Detect which cell encompasses the target text, then output its [X, Y] center coordinate. 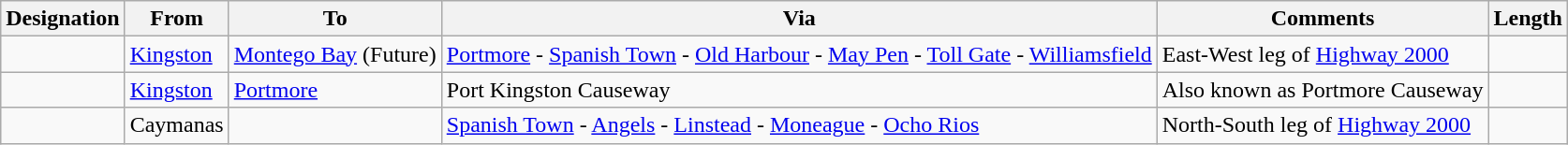
East-West leg of Highway 2000 [1323, 54]
From [176, 19]
Port Kingston Causeway [799, 90]
Spanish Town - Angels - Linstead - Moneague - Ocho Rios [799, 125]
Portmore [335, 90]
To [335, 19]
Comments [1323, 19]
Caymanas [176, 125]
Via [799, 19]
North-South leg of Highway 2000 [1323, 125]
Designation [63, 19]
Length [1528, 19]
Portmore - Spanish Town - Old Harbour - May Pen - Toll Gate - Williamsfield [799, 54]
Also known as Portmore Causeway [1323, 90]
Montego Bay (Future) [335, 54]
